Return (X, Y) of the center of cell containing provided text 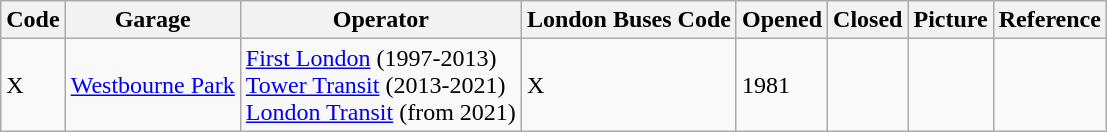
Reference (1050, 20)
Opened (782, 20)
Picture (950, 20)
London Buses Code (628, 20)
1981 (782, 85)
Code (33, 20)
Closed (868, 20)
Westbourne Park (152, 85)
First London (1997-2013)Tower Transit (2013-2021)London Transit (from 2021) (380, 85)
Operator (380, 20)
Garage (152, 20)
